Capture the cell that displays the provided text and extract its [X, Y] central coordinate. 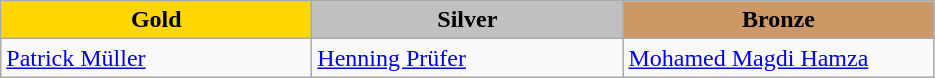
Patrick Müller [156, 58]
Silver [468, 20]
Bronze [778, 20]
Gold [156, 20]
Henning Prüfer [468, 58]
Mohamed Magdi Hamza [778, 58]
